Find where the given text appears and provide that cell's center as (x, y) coordinate. 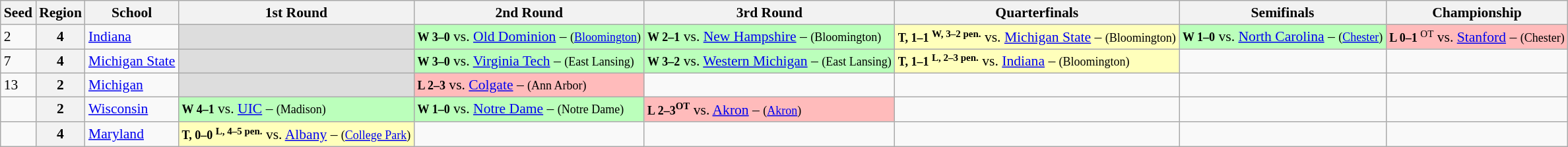
W 1–0 vs. Notre Dame – (Notre Dame) (529, 110)
Seed (18, 13)
2nd Round (529, 13)
Quarterfinals (1037, 13)
Championship (1477, 13)
Michigan State (132, 61)
School (132, 13)
W 1–0 vs. North Carolina – (Chester) (1283, 37)
T, 1–1 L, 2–3 pen. vs. Indiana – (Bloomington) (1037, 61)
1st Round (296, 13)
T, 0–0 L, 4–5 pen. vs. Albany – (College Park) (296, 134)
W 3–2 vs. Western Michigan – (East Lansing) (769, 61)
L 2–3OT vs. Akron – (Akron) (769, 110)
7 (18, 61)
Region (61, 13)
Maryland (132, 134)
W 2–1 vs. New Hampshire – (Bloomington) (769, 37)
3rd Round (769, 13)
L 0–1 OT vs. Stanford – (Chester) (1477, 37)
W 4–1 vs. UIC – (Madison) (296, 110)
Michigan (132, 85)
W 3–0 vs. Old Dominion – (Bloomington) (529, 37)
Semifinals (1283, 13)
Wisconsin (132, 110)
W 3–0 vs. Virginia Tech – (East Lansing) (529, 61)
T, 1–1 W, 3–2 pen. vs. Michigan State – (Bloomington) (1037, 37)
Indiana (132, 37)
13 (18, 85)
L 2–3 vs. Colgate – (Ann Arbor) (529, 85)
